From the cell containing the given text, extract its center point as [X, Y] coordinate. 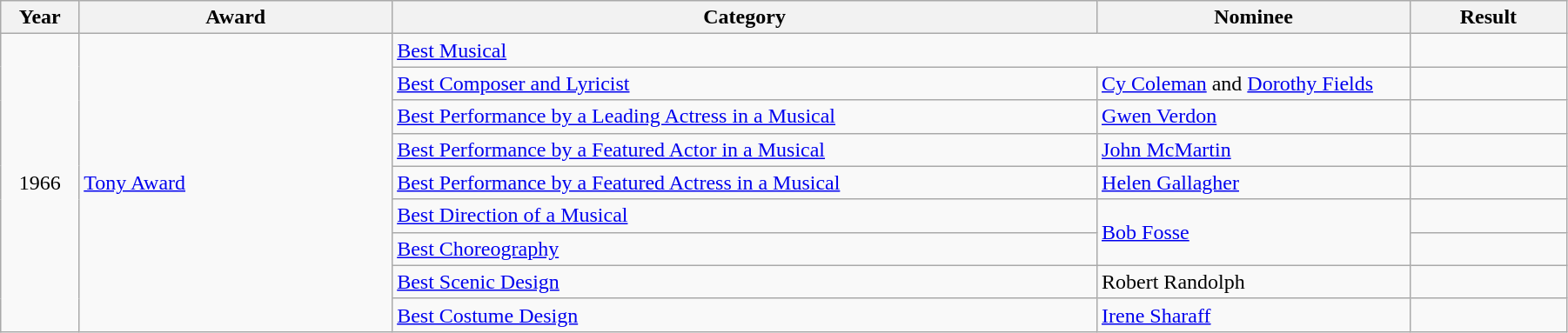
Tony Award [236, 183]
Best Performance by a Featured Actress in a Musical [745, 183]
Nominee [1254, 17]
Best Scenic Design [745, 282]
Best Performance by a Leading Actress in a Musical [745, 117]
John McMartin [1254, 150]
Result [1488, 17]
Cy Coleman and Dorothy Fields [1254, 83]
Robert Randolph [1254, 282]
Best Choreography [745, 249]
Best Costume Design [745, 315]
1966 [40, 183]
Bob Fosse [1254, 232]
Helen Gallagher [1254, 183]
Year [40, 17]
Best Direction of a Musical [745, 216]
Irene Sharaff [1254, 315]
Gwen Verdon [1254, 117]
Best Composer and Lyricist [745, 83]
Award [236, 17]
Best Performance by a Featured Actor in a Musical [745, 150]
Best Musical [901, 50]
Category [745, 17]
